For the text-containing cell, return its midpoint in (X, Y) coordinate format. 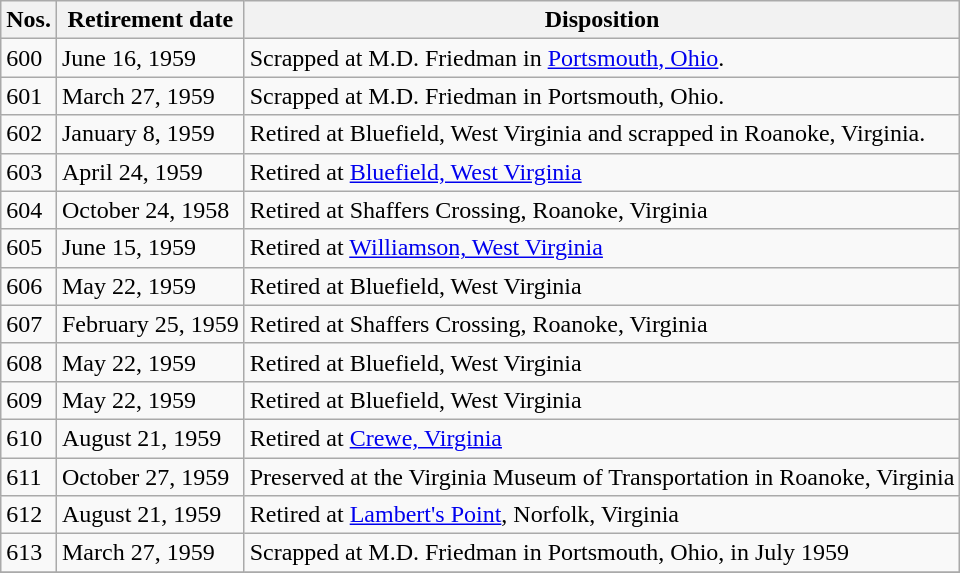
604 (29, 210)
605 (29, 248)
608 (29, 362)
Nos. (29, 20)
Retired at Crewe, Virginia (602, 438)
January 8, 1959 (150, 134)
Preserved at the Virginia Museum of Transportation in Roanoke, Virginia (602, 477)
613 (29, 553)
Disposition (602, 20)
June 16, 1959 (150, 58)
June 15, 1959 (150, 248)
609 (29, 400)
October 24, 1958 (150, 210)
601 (29, 96)
Scrapped at M.D. Friedman in Portsmouth, Ohio, in July 1959 (602, 553)
612 (29, 515)
610 (29, 438)
607 (29, 324)
Retired at Williamson, West Virginia (602, 248)
600 (29, 58)
606 (29, 286)
Retired at Lambert's Point, Norfolk, Virginia (602, 515)
April 24, 1959 (150, 172)
Retirement date (150, 20)
October 27, 1959 (150, 477)
602 (29, 134)
February 25, 1959 (150, 324)
611 (29, 477)
603 (29, 172)
Retired at Bluefield, West Virginia and scrapped in Roanoke, Virginia. (602, 134)
